Provide the [x, y] coordinate of the cell's center where the given text is located.  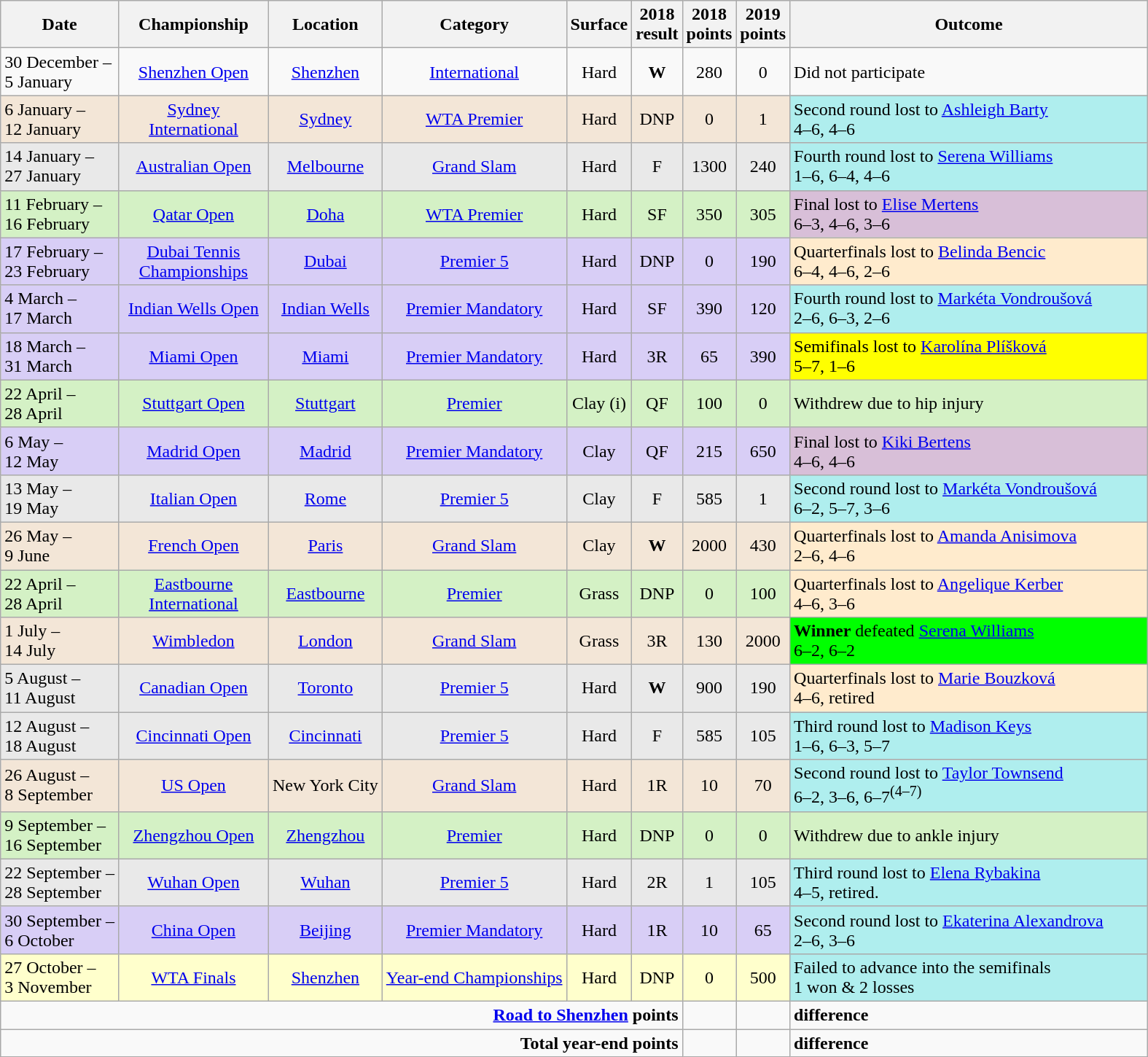
5 August – 11 August [60, 688]
Indian Wells Open [193, 309]
Semifinals lost to Karolína Plíšková 5–7, 1–6 [969, 356]
Quarterfinals lost to Marie Bouzková 4–6, retired [969, 688]
Second round lost to Ashleigh Barty 4–6, 4–6 [969, 120]
Zhengzhou [326, 835]
Zhengzhou Open [193, 835]
120 [763, 309]
Wuhan Open [193, 882]
Second round lost to Markéta Vondroušová 6–2, 5–7, 3–6 [969, 499]
Qatar Open [193, 214]
Fourth round lost to Serena Williams 1–6, 6–4, 4–6 [969, 166]
Canadian Open [193, 688]
430 [763, 545]
Road to Shenzhen points [341, 1015]
350 [709, 214]
Final lost to Kiki Bertens 4–6, 4–6 [969, 451]
Quarterfinals lost to Amanda Anisimova 2–6, 4–6 [969, 545]
Miami [326, 356]
Italian Open [193, 499]
Beijing [326, 930]
US Open [193, 786]
4 March – 17 March [60, 309]
30 September – 6 October [60, 930]
Total year-end points [341, 1043]
WTA Finals [193, 977]
14 January – 27 January [60, 166]
2018 points [709, 25]
Doha [326, 214]
1300 [709, 166]
12 August – 18 August [60, 736]
Miami Open [193, 356]
Wuhan [326, 882]
Withdrew due to hip injury [969, 404]
6 May – 12 May [60, 451]
Wimbledon [193, 641]
215 [709, 451]
500 [763, 977]
Category [474, 25]
Championship [193, 25]
French Open [193, 545]
17 February – 23 February [60, 261]
30 December – 5 January [60, 71]
Eastbourne [326, 593]
Final lost to Elise Mertens 6–3, 4–6, 3–6 [969, 214]
70 [763, 786]
Second round lost to Ekaterina Alexandrova 2–6, 3–6 [969, 930]
240 [763, 166]
Second round lost to Taylor Townsend 6–2, 3–6, 6–7(4–7) [969, 786]
900 [709, 688]
Sydney [326, 120]
Outcome [969, 25]
Withdrew due to ankle injury [969, 835]
650 [763, 451]
Melbourne [326, 166]
Winner defeated Serena Williams 6–2, 6–2 [969, 641]
London [326, 641]
Third round lost to Madison Keys 1–6, 6–3, 5–7 [969, 736]
Third round lost to Elena Rybakina 4–5, retired. [969, 882]
18 March – 31 March [60, 356]
Madrid Open [193, 451]
280 [709, 71]
Madrid [326, 451]
Year-end Championships [474, 977]
26 August – 8 September [60, 786]
Cincinnati [326, 736]
Location [326, 25]
Did not participate [969, 71]
Shenzhen Open [193, 71]
Dubai Tennis Championships [193, 261]
Stuttgart [326, 404]
22 September – 28 September [60, 882]
2R [657, 882]
Australian Open [193, 166]
1 July – 14 July [60, 641]
9 September – 16 September [60, 835]
6 January – 12 January [60, 120]
Failed to advance into the semifinals 1 won & 2 losses [969, 977]
Clay (i) [599, 404]
Sydney International [193, 120]
Stuttgart Open [193, 404]
China Open [193, 930]
Cincinnati Open [193, 736]
Surface [599, 25]
Paris [326, 545]
Quarterfinals lost to Angelique Kerber 4–6, 3–6 [969, 593]
Toronto [326, 688]
Dubai [326, 261]
Date [60, 25]
Quarterfinals lost to Belinda Bencic 6–4, 4–6, 2–6 [969, 261]
27 October – 3 November [60, 977]
New York City [326, 786]
International [474, 71]
13 May – 19 May [60, 499]
11 February – 16 February [60, 214]
2018 result [657, 25]
Indian Wells [326, 309]
Fourth round lost to Markéta Vondroušová 2–6, 6–3, 2–6 [969, 309]
Eastbourne International [193, 593]
2019 points [763, 25]
Rome [326, 499]
305 [763, 214]
130 [709, 641]
26 May – 9 June [60, 545]
